Return (x, y) of the center of cell containing provided text 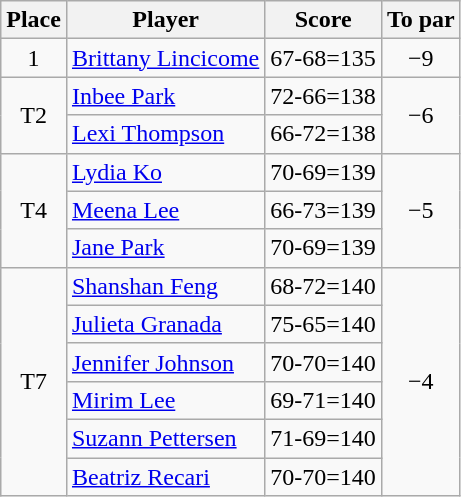
67-68=135 (324, 58)
Mirim Lee (165, 400)
68-72=140 (324, 286)
Lydia Ko (165, 172)
Place (34, 20)
Player (165, 20)
Shanshan Feng (165, 286)
Inbee Park (165, 96)
−5 (420, 210)
66-72=138 (324, 134)
−9 (420, 58)
69-71=140 (324, 400)
1 (34, 58)
Meena Lee (165, 210)
72-66=138 (324, 96)
Jane Park (165, 248)
66-73=139 (324, 210)
Julieta Granada (165, 324)
T2 (34, 115)
−4 (420, 381)
Brittany Lincicome (165, 58)
71-69=140 (324, 438)
T7 (34, 381)
Lexi Thompson (165, 134)
Suzann Pettersen (165, 438)
75-65=140 (324, 324)
T4 (34, 210)
−6 (420, 115)
Score (324, 20)
Beatriz Recari (165, 477)
Jennifer Johnson (165, 362)
To par (420, 20)
